Pinpoint the cell where the given text exists, returning its (X, Y) midpoint coordinate. 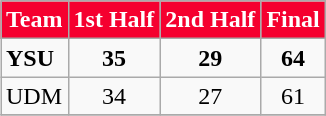
64 (293, 58)
YSU (34, 58)
27 (210, 96)
61 (293, 96)
29 (210, 58)
35 (114, 58)
UDM (34, 96)
Team (34, 20)
2nd Half (210, 20)
1st Half (114, 20)
34 (114, 96)
Final (293, 20)
